Determine the (x, y) coordinate at the center of the cell enclosing the given text.  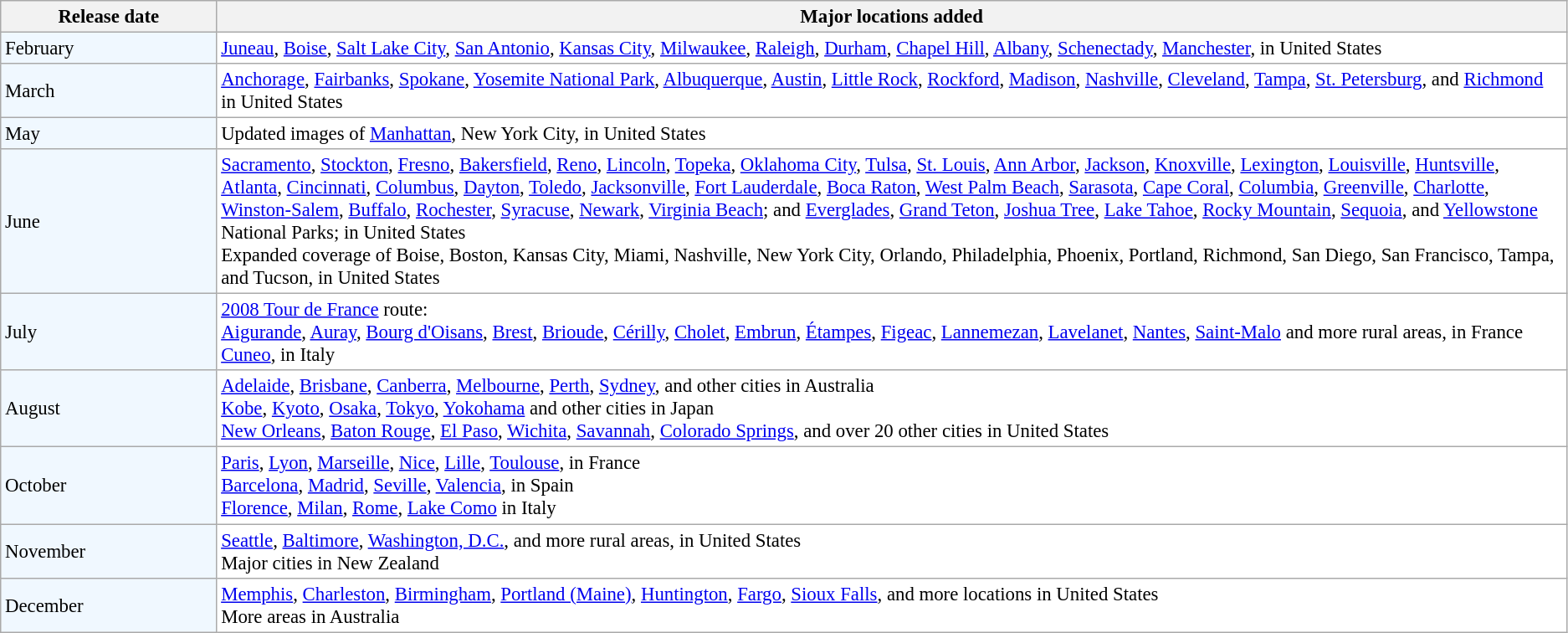
Paris, Lyon, Marseille, Nice, Lille, Toulouse, in France Barcelona, Madrid, Seville, Valencia, in Spain Florence, Milan, Rome, Lake Como in Italy (892, 486)
December (109, 605)
Memphis, Charleston, Birmingham, Portland (Maine), Huntington, Fargo, Sioux Falls, and more locations in United States More areas in Australia (892, 605)
March (109, 90)
Release date (109, 17)
November (109, 551)
May (109, 134)
June (109, 221)
Seattle, Baltimore, Washington, D.C., and more rural areas, in United States Major cities in New Zealand (892, 551)
July (109, 332)
Major locations added (892, 17)
Updated images of Manhattan, New York City, in United States (892, 134)
October (109, 486)
August (109, 409)
Juneau, Boise, Salt Lake City, San Antonio, Kansas City, Milwaukee, Raleigh, Durham, Chapel Hill, Albany, Schenectady, Manchester, in United States (892, 49)
February (109, 49)
